Find where the given text appears and provide that cell's center as (X, Y) coordinate. 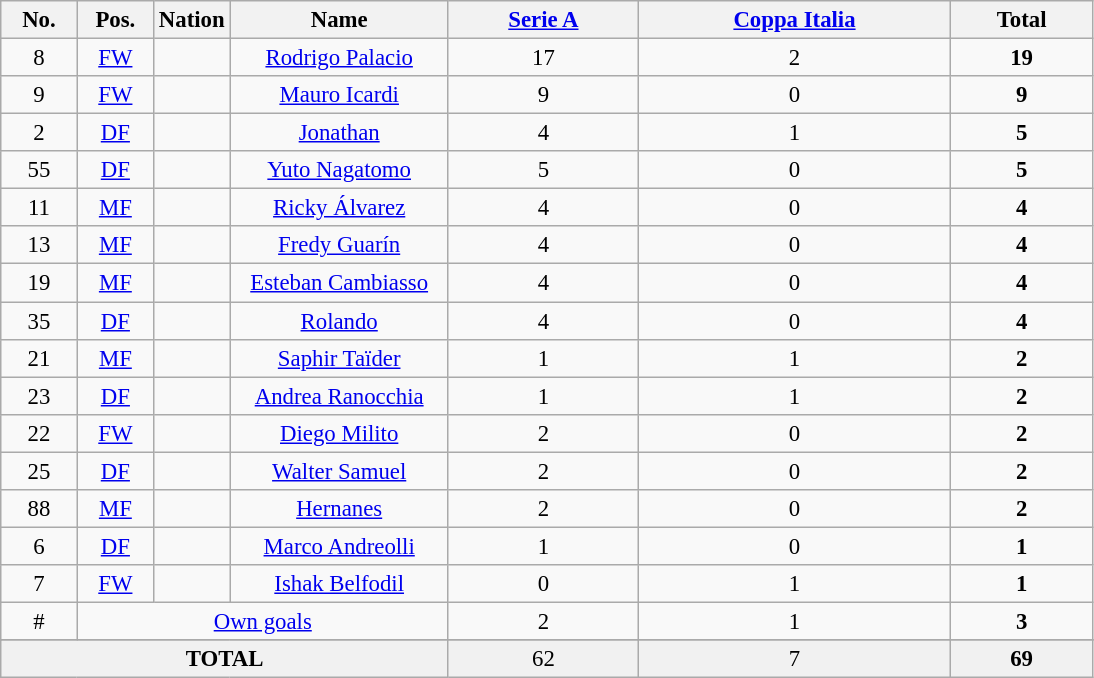
Ricky Álvarez (339, 208)
17 (543, 58)
Serie A (543, 20)
Jonathan (339, 133)
25 (39, 471)
Diego Milito (339, 433)
55 (39, 170)
62 (543, 659)
Yuto Nagatomo (339, 170)
Esteban Cambiasso (339, 283)
Saphir Taïder (339, 358)
Nation (192, 20)
88 (39, 509)
13 (39, 245)
Ishak Belfodil (339, 584)
Fredy Guarín (339, 245)
22 (39, 433)
8 (39, 58)
3 (1022, 621)
# (39, 621)
Coppa Italia (794, 20)
6 (39, 546)
35 (39, 321)
Marco Andreolli (339, 546)
Rolando (339, 321)
Mauro Icardi (339, 95)
23 (39, 396)
No. (39, 20)
Own goals (262, 621)
Hernanes (339, 509)
69 (1022, 659)
Andrea Ranocchia (339, 396)
Total (1022, 20)
11 (39, 208)
Rodrigo Palacio (339, 58)
Walter Samuel (339, 471)
21 (39, 358)
Name (339, 20)
Pos. (115, 20)
TOTAL (225, 659)
